Return [X, Y] of the center of cell containing provided text 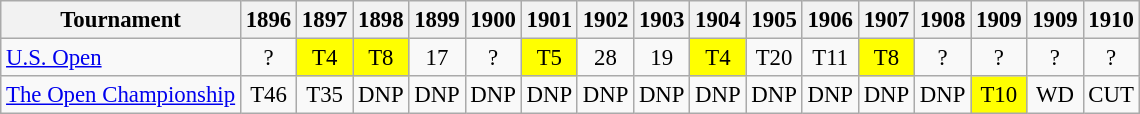
1896 [268, 20]
1898 [381, 20]
T35 [325, 95]
28 [605, 58]
1906 [830, 20]
1903 [662, 20]
The Open Championship [121, 95]
19 [662, 58]
T10 [999, 95]
T11 [830, 58]
1910 [1111, 20]
17 [437, 58]
CUT [1111, 95]
WD [1055, 95]
T46 [268, 95]
1899 [437, 20]
1901 [549, 20]
1902 [605, 20]
1904 [718, 20]
1905 [774, 20]
1908 [943, 20]
T5 [549, 58]
1897 [325, 20]
T20 [774, 58]
1907 [886, 20]
U.S. Open [121, 58]
Tournament [121, 20]
1900 [493, 20]
